Determine the (x, y) coordinate at the center of the cell enclosing the given text.  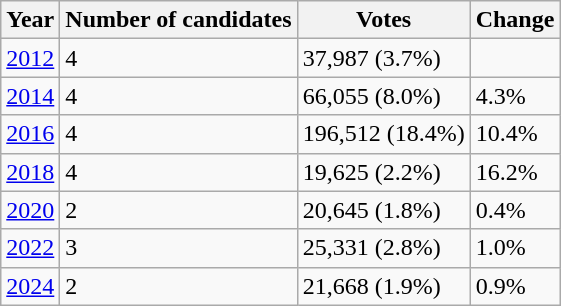
1.0% (515, 248)
16.2% (515, 172)
19,625 (2.2%) (384, 172)
2016 (30, 134)
Number of candidates (178, 20)
10.4% (515, 134)
4.3% (515, 96)
2014 (30, 96)
196,512 (18.4%) (384, 134)
2024 (30, 286)
37,987 (3.7%) (384, 58)
21,668 (1.9%) (384, 286)
2018 (30, 172)
2022 (30, 248)
25,331 (2.8%) (384, 248)
Votes (384, 20)
Change (515, 20)
20,645 (1.8%) (384, 210)
Year (30, 20)
0.9% (515, 286)
66,055 (8.0%) (384, 96)
0.4% (515, 210)
2020 (30, 210)
3 (178, 248)
2012 (30, 58)
